Return the [X, Y] coordinate for the center point of the cell that contains the specified text.  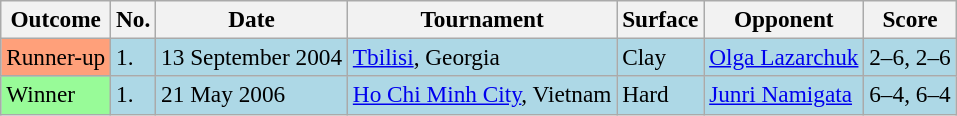
Tbilisi, Georgia [482, 57]
2–6, 2–6 [910, 57]
Hard [660, 95]
13 September 2004 [252, 57]
Ho Chi Minh City, Vietnam [482, 95]
Winner [56, 95]
Score [910, 19]
Olga Lazarchuk [784, 57]
No. [134, 19]
Junri Namigata [784, 95]
6–4, 6–4 [910, 95]
Date [252, 19]
Opponent [784, 19]
21 May 2006 [252, 95]
Clay [660, 57]
Runner-up [56, 57]
Tournament [482, 19]
Surface [660, 19]
Outcome [56, 19]
